Locate the cell with the specified text and output its [X, Y] center coordinate. 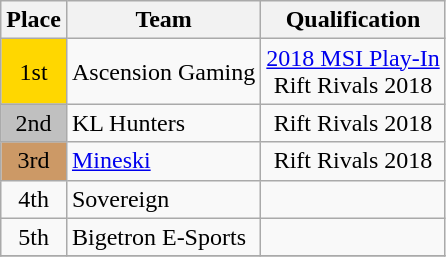
2018 MSI Play-In Rift Rivals 2018 [353, 72]
1st [34, 72]
Qualification [353, 20]
Sovereign [163, 199]
Ascension Gaming [163, 72]
3rd [34, 161]
2nd [34, 123]
Mineski [163, 161]
Place [34, 20]
KL Hunters [163, 123]
Bigetron E-Sports [163, 237]
4th [34, 199]
5th [34, 237]
Team [163, 20]
